Locate the cell with the specified text and output its (x, y) center coordinate. 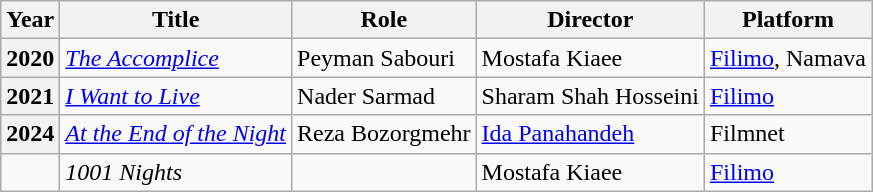
Sharam Shah Hosseini (590, 96)
Reza Bozorgmehr (384, 134)
1001 Nights (176, 172)
Ida Panahandeh (590, 134)
Platform (788, 20)
I Want to Live (176, 96)
2021 (30, 96)
Peyman Sabouri (384, 58)
Director (590, 20)
Filmnet (788, 134)
The Accomplice (176, 58)
Nader Sarmad (384, 96)
At the End of the Night (176, 134)
2024 (30, 134)
2020 (30, 58)
Year (30, 20)
Title (176, 20)
Filimo, Namava (788, 58)
Role (384, 20)
